Provide the [X, Y] coordinate of the cell's center where the given text is located.  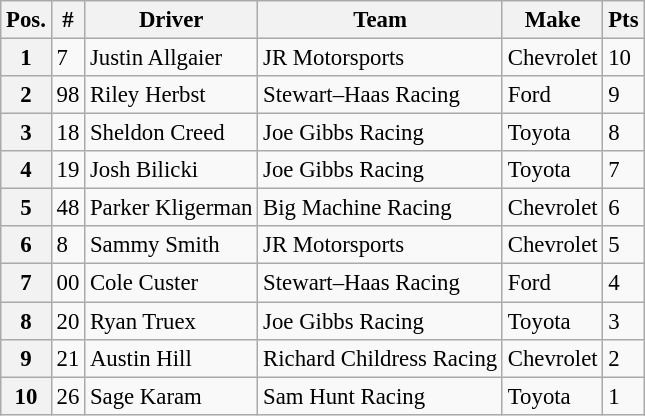
Driver [172, 20]
Cole Custer [172, 283]
19 [68, 170]
26 [68, 396]
18 [68, 133]
48 [68, 208]
Ryan Truex [172, 321]
Richard Childress Racing [380, 358]
98 [68, 95]
Sam Hunt Racing [380, 396]
20 [68, 321]
Justin Allgaier [172, 58]
Make [552, 20]
Sammy Smith [172, 245]
Pos. [26, 20]
# [68, 20]
Sheldon Creed [172, 133]
Riley Herbst [172, 95]
Josh Bilicki [172, 170]
Pts [624, 20]
Austin Hill [172, 358]
Big Machine Racing [380, 208]
Parker Kligerman [172, 208]
Sage Karam [172, 396]
Team [380, 20]
00 [68, 283]
21 [68, 358]
